Detect which cell encompasses the target text, then output its [x, y] center coordinate. 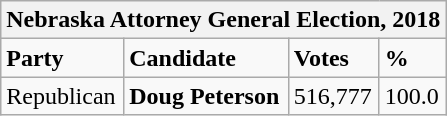
100.0 [412, 96]
Candidate [206, 58]
% [412, 58]
Votes [334, 58]
Republican [62, 96]
Doug Peterson [206, 96]
516,777 [334, 96]
Nebraska Attorney General Election, 2018 [224, 20]
Party [62, 58]
